Capture the cell that displays the provided text and extract its [x, y] central coordinate. 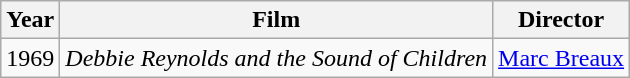
Director [562, 20]
Marc Breaux [562, 58]
Year [30, 20]
Debbie Reynolds and the Sound of Children [276, 58]
1969 [30, 58]
Film [276, 20]
